Extract the (X, Y) coordinate from the center of the cell holding the provided text.  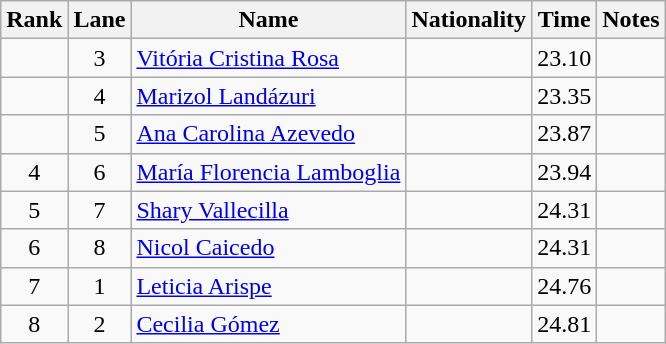
Rank (34, 20)
Ana Carolina Azevedo (268, 134)
Vitória Cristina Rosa (268, 58)
Nicol Caicedo (268, 248)
Leticia Arispe (268, 286)
Nationality (469, 20)
Time (564, 20)
María Florencia Lamboglia (268, 172)
Name (268, 20)
23.94 (564, 172)
Lane (100, 20)
1 (100, 286)
23.10 (564, 58)
Marizol Landázuri (268, 96)
23.35 (564, 96)
24.76 (564, 286)
24.81 (564, 324)
Shary Vallecilla (268, 210)
2 (100, 324)
23.87 (564, 134)
Cecilia Gómez (268, 324)
3 (100, 58)
Notes (631, 20)
